Return [x, y] of the center of cell containing provided text 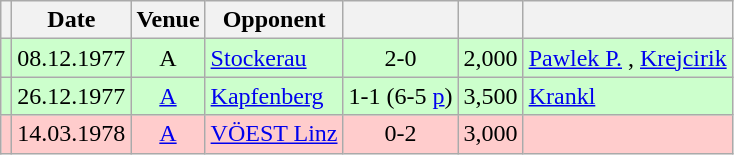
2-0 [400, 58]
Stockerau [274, 58]
Venue [168, 20]
2,000 [490, 58]
3,000 [490, 134]
Kapfenberg [274, 96]
26.12.1977 [72, 96]
0-2 [400, 134]
Krankl [628, 96]
14.03.1978 [72, 134]
Pawlek P. , Krejcirik [628, 58]
VÖEST Linz [274, 134]
3,500 [490, 96]
1-1 (6-5 p) [400, 96]
Opponent [274, 20]
Date [72, 20]
08.12.1977 [72, 58]
